Pinpoint the cell where the given text exists, returning its (X, Y) midpoint coordinate. 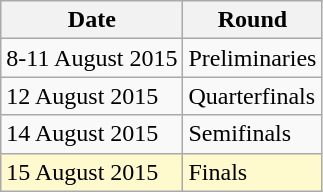
8-11 August 2015 (92, 58)
12 August 2015 (92, 96)
14 August 2015 (92, 134)
Finals (252, 172)
15 August 2015 (92, 172)
Round (252, 20)
Quarterfinals (252, 96)
Date (92, 20)
Preliminaries (252, 58)
Semifinals (252, 134)
